Return the [X, Y] coordinate for the center point of the cell that contains the specified text.  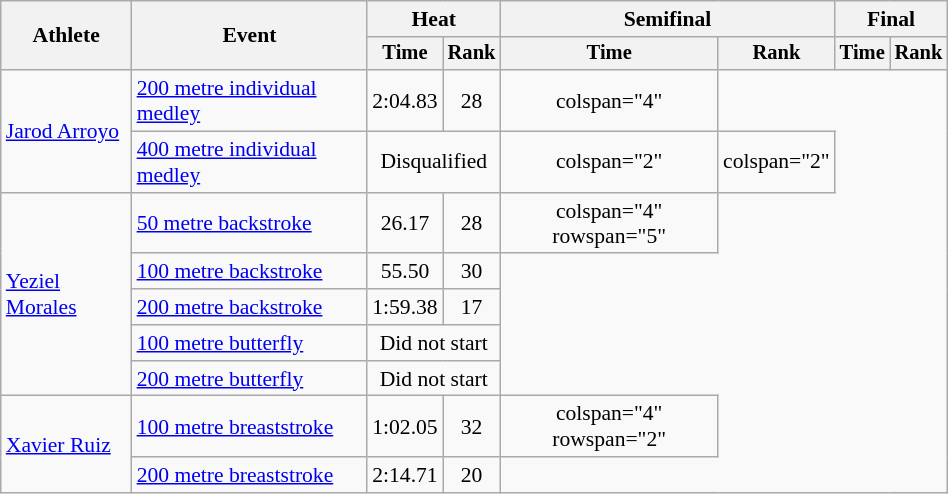
200 metre individual medley [250, 100]
100 metre breaststroke [250, 426]
30 [472, 272]
100 metre backstroke [250, 272]
Athlete [66, 36]
Disqualified [434, 162]
17 [472, 307]
Heat [434, 19]
55.50 [404, 272]
Semifinal [667, 19]
32 [472, 426]
2:14.71 [404, 475]
colspan="4" rowspan="5" [609, 224]
Yeziel Morales [66, 295]
400 metre individual medley [250, 162]
26.17 [404, 224]
Jarod Arroyo [66, 131]
200 metre butterfly [250, 379]
1:02.05 [404, 426]
Xavier Ruiz [66, 444]
200 metre backstroke [250, 307]
1:59.38 [404, 307]
colspan="4" rowspan="2" [609, 426]
100 metre butterfly [250, 343]
Event [250, 36]
colspan="4" [609, 100]
20 [472, 475]
200 metre breaststroke [250, 475]
2:04.83 [404, 100]
50 metre backstroke [250, 224]
Final [892, 19]
